Scan for the cell matching the given text and deliver its (X, Y) coordinate at center. 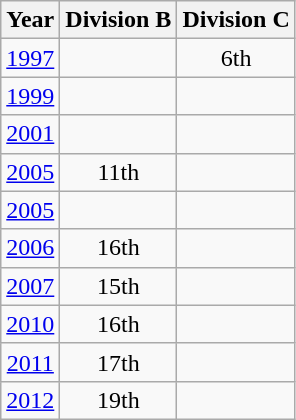
19th (118, 400)
2007 (30, 286)
1997 (30, 58)
Year (30, 20)
2006 (30, 248)
Division B (118, 20)
15th (118, 286)
6th (236, 58)
1999 (30, 96)
2011 (30, 362)
2012 (30, 400)
2001 (30, 134)
11th (118, 172)
2010 (30, 324)
Division C (236, 20)
17th (118, 362)
